Identify which cell holds the provided text, then report its (X, Y) central coordinate. 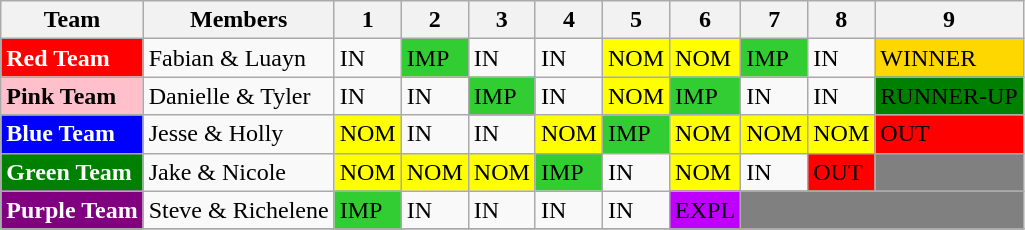
WINNER (949, 58)
Jesse & Holly (238, 134)
Members (238, 20)
5 (636, 20)
8 (842, 20)
9 (949, 20)
Purple Team (72, 210)
6 (706, 20)
Pink Team (72, 96)
Jake & Nicole (238, 172)
7 (774, 20)
Red Team (72, 58)
Green Team (72, 172)
EXPL (706, 210)
Danielle & Tyler (238, 96)
Steve & Richelene (238, 210)
3 (502, 20)
1 (368, 20)
4 (568, 20)
Blue Team (72, 134)
2 (434, 20)
Team (72, 20)
Fabian & Luayn (238, 58)
RUNNER-UP (949, 96)
